Capture the cell that displays the provided text and extract its (x, y) central coordinate. 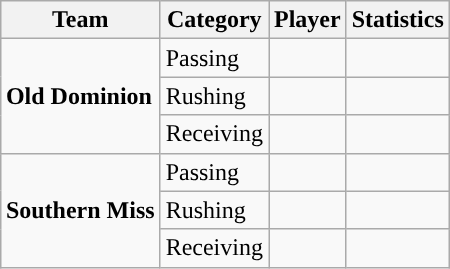
Old Dominion (80, 96)
Player (307, 20)
Southern Miss (80, 210)
Category (214, 20)
Team (80, 20)
Statistics (398, 20)
